Detect which cell encompasses the target text, then output its (X, Y) center coordinate. 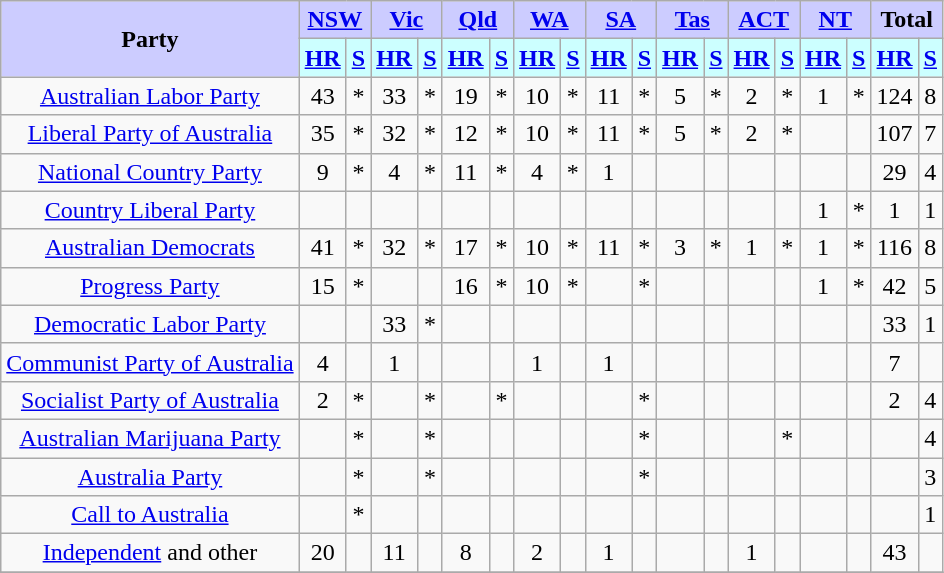
Australian Democrats (150, 248)
Democratic Labor Party (150, 324)
Call to Australia (150, 515)
41 (322, 248)
42 (894, 286)
20 (322, 553)
Australia Party (150, 477)
Independent and other (150, 553)
116 (894, 248)
12 (466, 134)
Socialist Party of Australia (150, 400)
9 (322, 172)
Qld (478, 20)
29 (894, 172)
Progress Party (150, 286)
19 (466, 96)
124 (894, 96)
Party (150, 39)
16 (466, 286)
15 (322, 286)
Tas (692, 20)
Total (906, 20)
Liberal Party of Australia (150, 134)
35 (322, 134)
ACT (764, 20)
Australian Labor Party (150, 96)
NSW (334, 20)
Vic (406, 20)
Australian Marijuana Party (150, 438)
WA (550, 20)
17 (466, 248)
Country Liberal Party (150, 210)
Communist Party of Australia (150, 362)
SA (620, 20)
107 (894, 134)
National Country Party (150, 172)
NT (836, 20)
